Pinpoint the cell where the given text exists, returning its (x, y) midpoint coordinate. 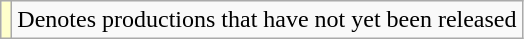
Denotes productions that have not yet been released (267, 20)
